From the cell containing the given text, extract its center point as (X, Y) coordinate. 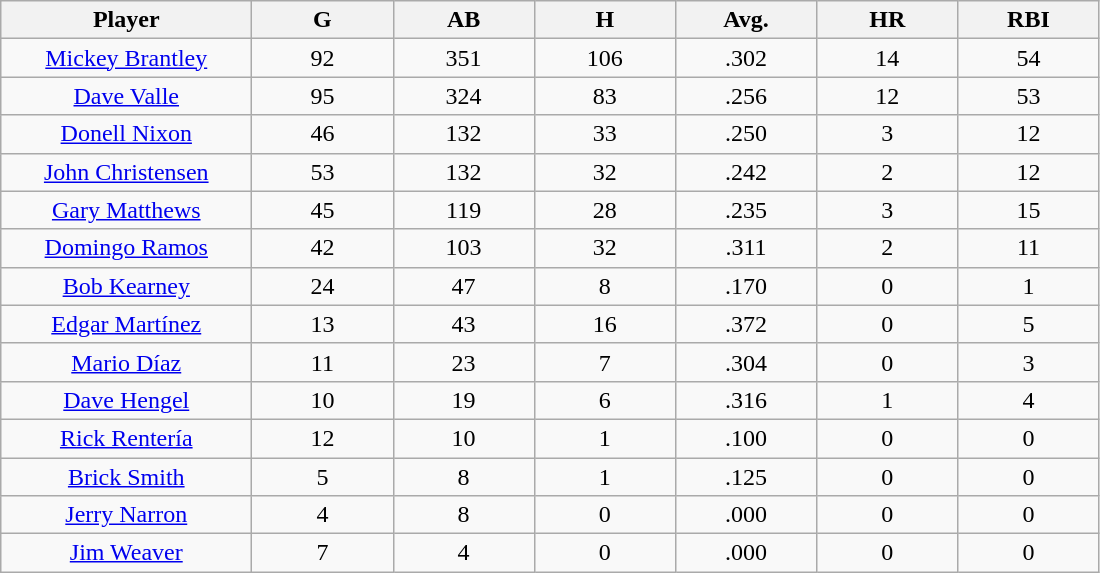
.256 (746, 96)
Dave Valle (126, 96)
16 (604, 324)
45 (322, 210)
Player (126, 20)
.311 (746, 248)
92 (322, 58)
.125 (746, 477)
RBI (1028, 20)
13 (322, 324)
Domingo Ramos (126, 248)
324 (464, 96)
119 (464, 210)
Mario Díaz (126, 362)
.250 (746, 134)
.316 (746, 400)
351 (464, 58)
Donell Nixon (126, 134)
.235 (746, 210)
42 (322, 248)
28 (604, 210)
Avg. (746, 20)
54 (1028, 58)
43 (464, 324)
.170 (746, 286)
HR (888, 20)
Jim Weaver (126, 553)
Mickey Brantley (126, 58)
Bob Kearney (126, 286)
John Christensen (126, 172)
Edgar Martínez (126, 324)
.302 (746, 58)
19 (464, 400)
Jerry Narron (126, 515)
46 (322, 134)
.100 (746, 438)
Brick Smith (126, 477)
.304 (746, 362)
14 (888, 58)
24 (322, 286)
83 (604, 96)
AB (464, 20)
103 (464, 248)
106 (604, 58)
Gary Matthews (126, 210)
G (322, 20)
6 (604, 400)
15 (1028, 210)
95 (322, 96)
Dave Hengel (126, 400)
H (604, 20)
33 (604, 134)
47 (464, 286)
23 (464, 362)
.372 (746, 324)
.242 (746, 172)
Rick Rentería (126, 438)
